Extract the (X, Y) coordinate from the center of the cell holding the provided text.  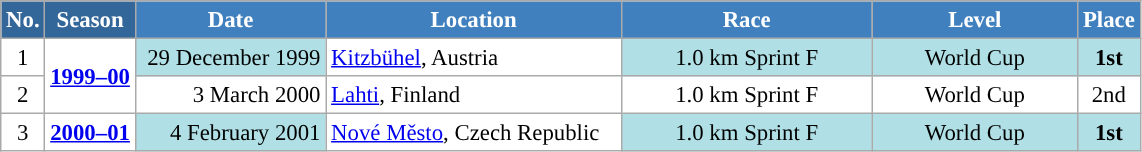
4 February 2001 (230, 133)
Race (746, 20)
2nd (1109, 95)
Nové Město, Czech Republic (474, 133)
Date (230, 20)
1999–00 (90, 76)
Place (1109, 20)
Lahti, Finland (474, 95)
Season (90, 20)
Level (975, 20)
No. (23, 20)
Kitzbühel, Austria (474, 58)
Location (474, 20)
29 December 1999 (230, 58)
1 (23, 58)
3 March 2000 (230, 95)
3 (23, 133)
2 (23, 95)
2000–01 (90, 133)
